Provide the [X, Y] coordinate of the cell's center where the given text is located.  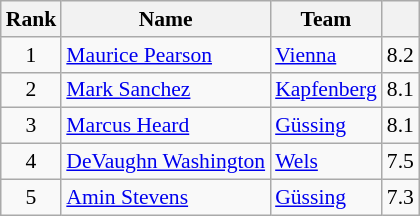
Rank [32, 19]
4 [32, 162]
8.2 [400, 55]
2 [32, 90]
5 [32, 197]
7.3 [400, 197]
Marcus Heard [166, 126]
Kapfenberg [326, 90]
DeVaughn Washington [166, 162]
Name [166, 19]
7.5 [400, 162]
Team [326, 19]
Wels [326, 162]
1 [32, 55]
Maurice Pearson [166, 55]
Mark Sanchez [166, 90]
Amin Stevens [166, 197]
Vienna [326, 55]
3 [32, 126]
